Capture the cell that displays the provided text and extract its (X, Y) central coordinate. 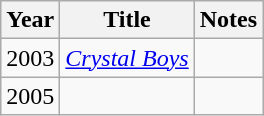
Notes (228, 20)
Crystal Boys (127, 58)
Year (30, 20)
Title (127, 20)
2005 (30, 96)
2003 (30, 58)
